Return the (X, Y) coordinate for the center point of the cell that contains the specified text.  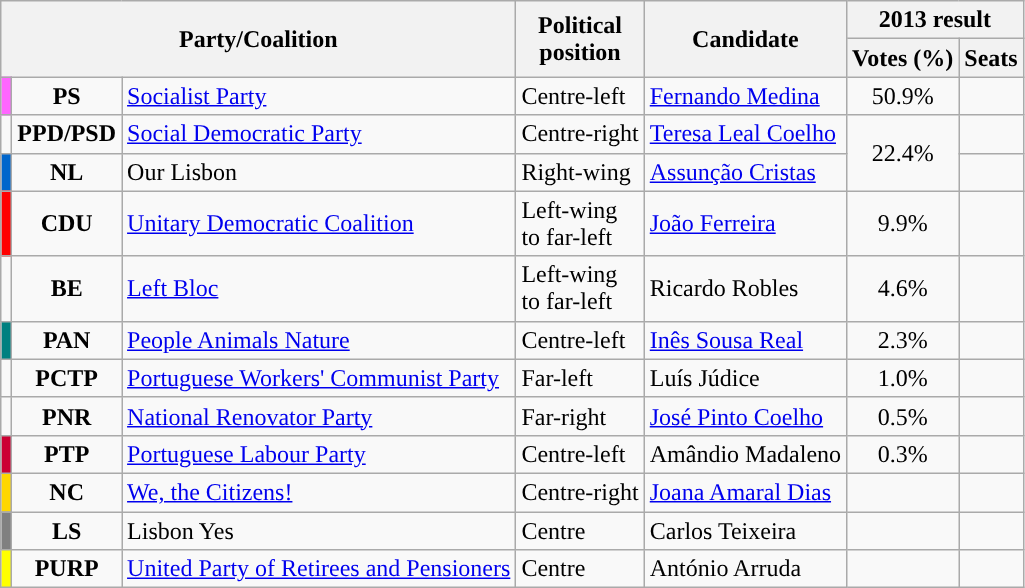
We, the Citizens! (319, 492)
1.0% (903, 378)
PAN (67, 340)
PURP (67, 569)
Politicalposition (580, 39)
Right-wing (580, 172)
50.9% (903, 96)
PS (67, 96)
Inês Sousa Real (745, 340)
LS (67, 531)
PNR (67, 416)
PCTP (67, 378)
22.4% (903, 153)
Unitary Democratic Coalition (319, 224)
National Renovator Party (319, 416)
United Party of Retirees and Pensioners (319, 569)
BE (67, 288)
PTP (67, 454)
9.9% (903, 224)
Seats (991, 58)
Amândio Madaleno (745, 454)
Carlos Teixeira (745, 531)
Party/Coalition (258, 39)
People Animals Nature (319, 340)
PPD/PSD (67, 134)
Candidate (745, 39)
Lisbon Yes (319, 531)
Social Democratic Party (319, 134)
CDU (67, 224)
Portuguese Workers' Communist Party (319, 378)
João Ferreira (745, 224)
José Pinto Coelho (745, 416)
0.3% (903, 454)
António Arruda (745, 569)
Portuguese Labour Party (319, 454)
Socialist Party (319, 96)
Far-right (580, 416)
0.5% (903, 416)
NL (67, 172)
NC (67, 492)
Left Bloc (319, 288)
Fernando Medina (745, 96)
2.3% (903, 340)
Our Lisbon (319, 172)
Assunção Cristas (745, 172)
2013 result (936, 20)
4.6% (903, 288)
Ricardo Robles (745, 288)
Far-left (580, 378)
Luís Júdice (745, 378)
Joana Amaral Dias (745, 492)
Votes (%) (903, 58)
Teresa Leal Coelho (745, 134)
